Return the (x, y) coordinate for the center point of the cell that contains the specified text.  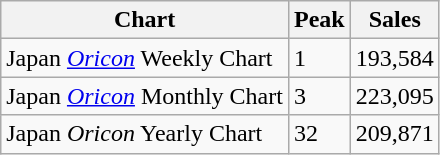
Japan Oricon Yearly Chart (145, 134)
Peak (319, 20)
193,584 (394, 58)
223,095 (394, 96)
32 (319, 134)
Chart (145, 20)
3 (319, 96)
Sales (394, 20)
209,871 (394, 134)
Japan Oricon Monthly Chart (145, 96)
Japan Oricon Weekly Chart (145, 58)
1 (319, 58)
